Capture the cell that displays the provided text and extract its (X, Y) central coordinate. 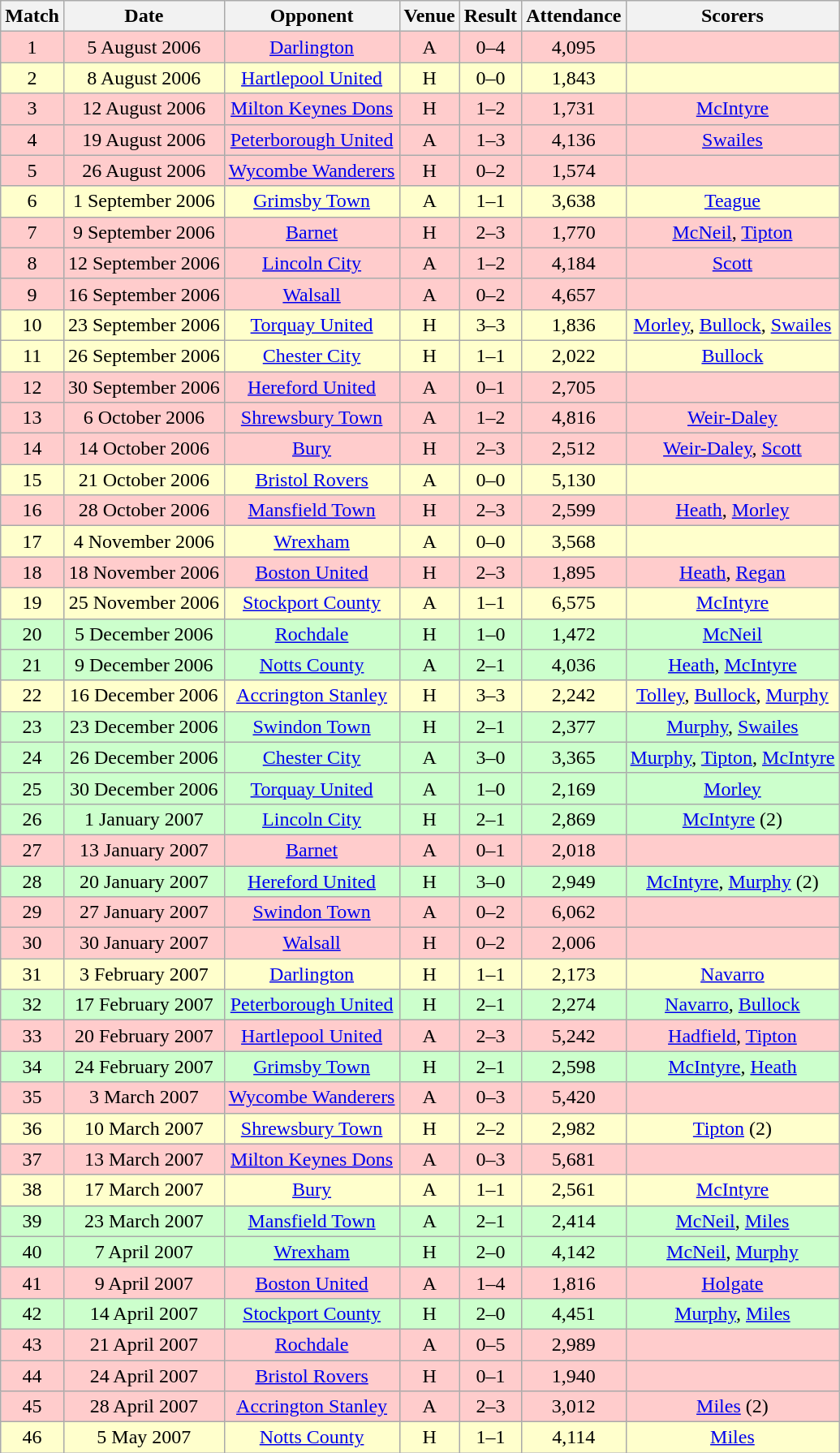
30 December 2006 (144, 788)
3,012 (574, 1407)
4,142 (574, 1252)
24 April 2007 (144, 1376)
20 (32, 634)
33 (32, 1036)
23 December 2006 (144, 726)
2,006 (574, 943)
4,451 (574, 1313)
6 (32, 201)
24 February 2007 (144, 1067)
Morley, Bullock, Swailes (732, 325)
4,816 (574, 418)
39 (32, 1221)
1–4 (490, 1283)
17 (32, 541)
2,169 (574, 788)
21 (32, 665)
5,420 (574, 1097)
18 November 2006 (144, 572)
30 January 2007 (144, 943)
Heath, Regan (732, 572)
Scott (732, 263)
37 (32, 1159)
2,512 (574, 449)
Tolley, Bullock, Murphy (732, 696)
3 (32, 109)
13 January 2007 (144, 850)
Heath, McIntyre (732, 665)
9 (32, 294)
McNeil (732, 634)
46 (32, 1438)
16 (32, 511)
Swailes (732, 140)
13 March 2007 (144, 1159)
Teague (732, 201)
McNeil, Murphy (732, 1252)
1,816 (574, 1283)
13 (32, 418)
12 August 2006 (144, 109)
0–4 (490, 47)
1 September 2006 (144, 201)
45 (32, 1407)
0–5 (490, 1344)
8 (32, 263)
2,989 (574, 1344)
Navarro, Bullock (732, 1005)
9 September 2006 (144, 232)
18 (32, 572)
26 August 2006 (144, 170)
2,377 (574, 726)
21 April 2007 (144, 1344)
Morley (732, 788)
36 (32, 1128)
6,575 (574, 603)
17 March 2007 (144, 1190)
2,705 (574, 387)
12 (32, 387)
Murphy, Miles (732, 1313)
3 February 2007 (144, 974)
Date (144, 16)
42 (32, 1313)
5 December 2006 (144, 634)
1,731 (574, 109)
4,036 (574, 665)
2–2 (490, 1128)
28 April 2007 (144, 1407)
5 (32, 170)
2,598 (574, 1067)
19 August 2006 (144, 140)
4,657 (574, 294)
1 January 2007 (144, 819)
2,414 (574, 1221)
5,681 (574, 1159)
4,184 (574, 263)
34 (32, 1067)
14 October 2006 (144, 449)
7 April 2007 (144, 1252)
1,895 (574, 572)
11 (32, 356)
21 October 2006 (144, 480)
25 November 2006 (144, 603)
4 (32, 140)
2,274 (574, 1005)
9 April 2007 (144, 1283)
Miles (2) (732, 1407)
2,018 (574, 850)
Opponent (312, 16)
15 (32, 480)
40 (32, 1252)
Murphy, Tipton, McIntyre (732, 757)
23 September 2006 (144, 325)
Navarro (732, 974)
25 (32, 788)
Miles (732, 1438)
1–3 (490, 140)
6,062 (574, 912)
30 September 2006 (144, 387)
1 (32, 47)
Weir-Daley (732, 418)
22 (32, 696)
1,574 (574, 170)
30 (32, 943)
4,136 (574, 140)
20 January 2007 (144, 881)
5 May 2007 (144, 1438)
1,940 (574, 1376)
20 February 2007 (144, 1036)
3,638 (574, 201)
32 (32, 1005)
2,982 (574, 1128)
35 (32, 1097)
16 September 2006 (144, 294)
5,130 (574, 480)
Heath, Morley (732, 511)
2,242 (574, 696)
26 December 2006 (144, 757)
Tipton (2) (732, 1128)
3 March 2007 (144, 1097)
2,561 (574, 1190)
14 (32, 449)
10 March 2007 (144, 1128)
29 (32, 912)
McNeil, Miles (732, 1221)
Result (490, 16)
1,472 (574, 634)
Scorers (732, 16)
1,843 (574, 78)
Weir-Daley, Scott (732, 449)
9 December 2006 (144, 665)
1,770 (574, 232)
3,568 (574, 541)
Match (32, 16)
27 January 2007 (144, 912)
2,869 (574, 819)
23 March 2007 (144, 1221)
41 (32, 1283)
31 (32, 974)
14 April 2007 (144, 1313)
2,173 (574, 974)
Hadfield, Tipton (732, 1036)
43 (32, 1344)
McIntyre, Murphy (2) (732, 881)
2 (32, 78)
2,022 (574, 356)
8 August 2006 (144, 78)
16 December 2006 (144, 696)
5,242 (574, 1036)
4,095 (574, 47)
10 (32, 325)
5 August 2006 (144, 47)
Attendance (574, 16)
McIntyre, Heath (732, 1067)
4 November 2006 (144, 541)
7 (32, 232)
Holgate (732, 1283)
McIntyre (2) (732, 819)
28 October 2006 (144, 511)
Bullock (732, 356)
McNeil, Tipton (732, 232)
23 (32, 726)
28 (32, 881)
26 September 2006 (144, 356)
2,599 (574, 511)
17 February 2007 (144, 1005)
4,114 (574, 1438)
2,949 (574, 881)
19 (32, 603)
12 September 2006 (144, 263)
26 (32, 819)
1,836 (574, 325)
6 October 2006 (144, 418)
38 (32, 1190)
44 (32, 1376)
24 (32, 757)
27 (32, 850)
Murphy, Swailes (732, 726)
3,365 (574, 757)
Venue (429, 16)
